Search for the cell housing the specified text and yield its [X, Y] center coordinate. 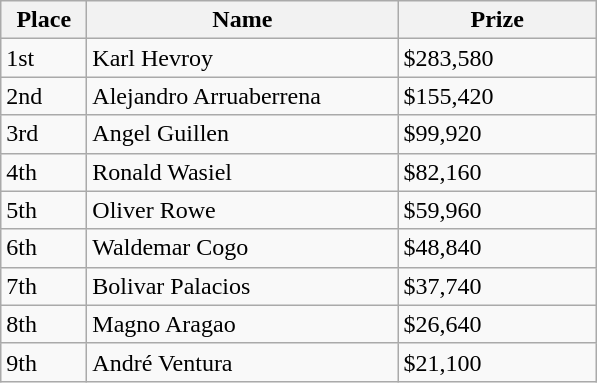
5th [44, 210]
$37,740 [498, 286]
$82,160 [498, 172]
$99,920 [498, 134]
$26,640 [498, 324]
$283,580 [498, 58]
Alejandro Arruaberrena [242, 96]
2nd [44, 96]
André Ventura [242, 362]
Karl Hevroy [242, 58]
4th [44, 172]
$21,100 [498, 362]
1st [44, 58]
3rd [44, 134]
$48,840 [498, 248]
7th [44, 286]
Magno Aragao [242, 324]
Oliver Rowe [242, 210]
Prize [498, 20]
Waldemar Cogo [242, 248]
$59,960 [498, 210]
8th [44, 324]
$155,420 [498, 96]
Place [44, 20]
Angel Guillen [242, 134]
9th [44, 362]
Bolivar Palacios [242, 286]
Ronald Wasiel [242, 172]
Name [242, 20]
6th [44, 248]
